Output the [x, y] coordinate of the center of the cell containing the given text.  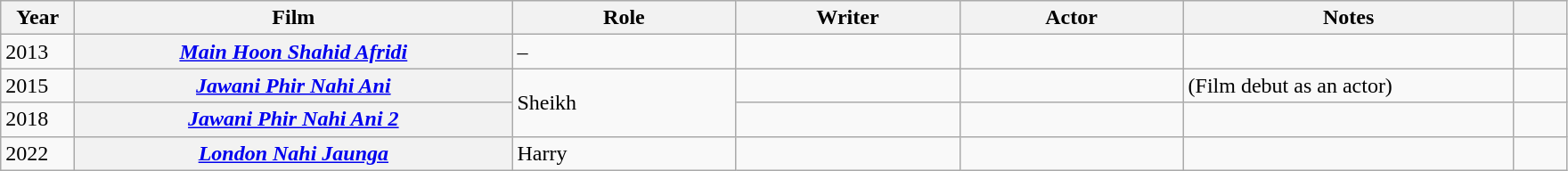
Jawani Phir Nahi Ani [294, 85]
2015 [37, 85]
Role [624, 18]
2013 [37, 52]
– [624, 52]
Year [37, 18]
Actor [1071, 18]
Sheikh [624, 102]
Main Hoon Shahid Afridi [294, 52]
Film [294, 18]
2022 [37, 153]
London Nahi Jaunga [294, 153]
Writer [848, 18]
Harry [624, 153]
Jawani Phir Nahi Ani 2 [294, 119]
(Film debut as an actor) [1349, 85]
Notes [1349, 18]
2018 [37, 119]
